Return [x, y] of the center of cell containing provided text 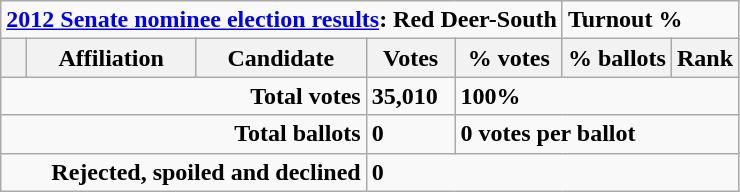
Total ballots [184, 134]
Rank [704, 58]
2012 Senate nominee election results: Red Deer-South [282, 20]
% ballots [616, 58]
Turnout % [650, 20]
0 votes per ballot [597, 134]
Votes [410, 58]
Affiliation [112, 58]
% votes [508, 58]
100% [597, 96]
Total votes [184, 96]
Candidate [282, 58]
35,010 [410, 96]
Rejected, spoiled and declined [184, 172]
